Return (x, y) of the center of cell containing provided text 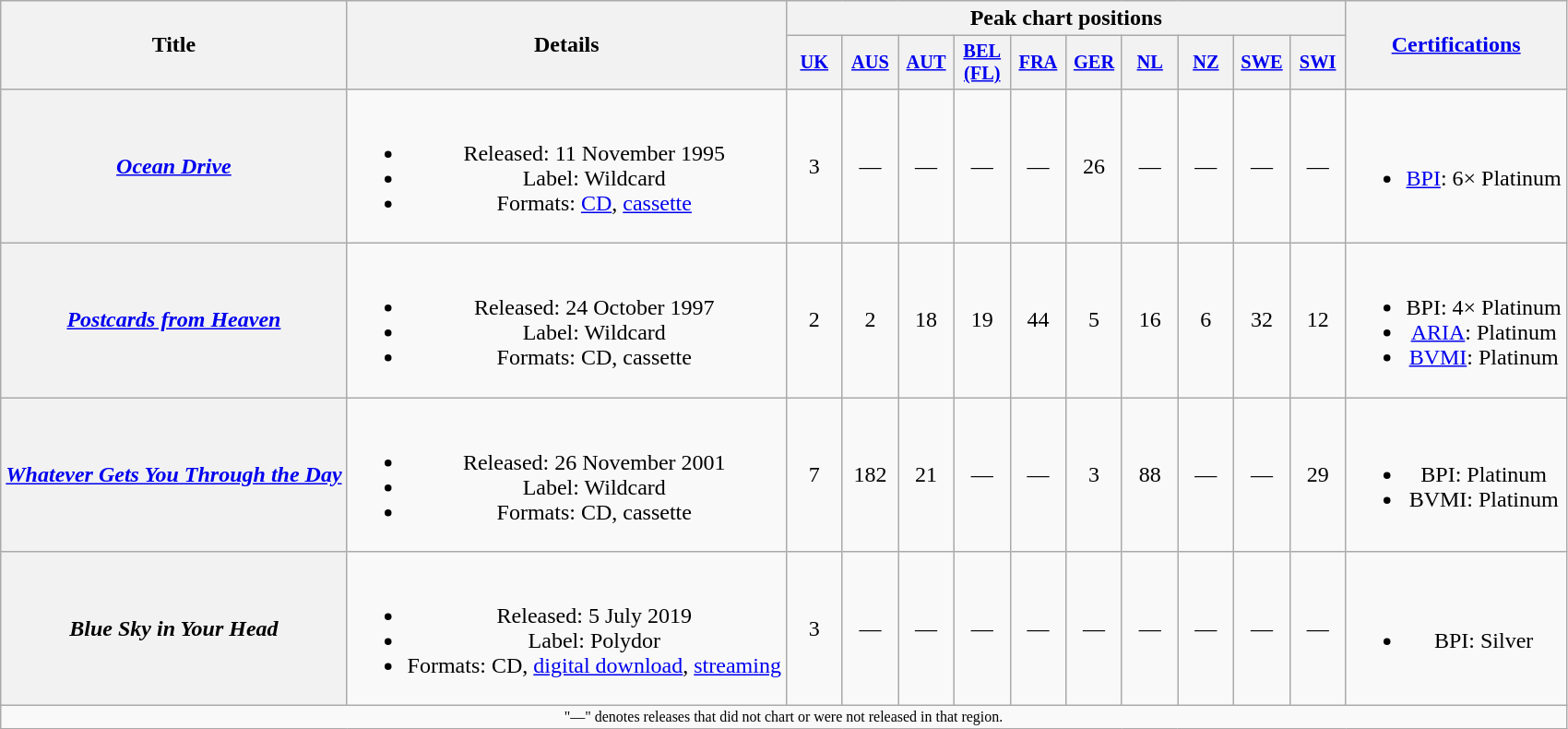
18 (926, 321)
UK (814, 63)
Ocean Drive (173, 166)
NL (1149, 63)
BPI: PlatinumBVMI: Platinum (1455, 474)
Peak chart positions (1066, 18)
Details (566, 45)
Whatever Gets You Through the Day (173, 474)
BEL(FL) (981, 63)
19 (981, 321)
182 (871, 474)
FRA (1039, 63)
21 (926, 474)
GER (1094, 63)
Certifications (1455, 45)
5 (1094, 321)
BPI: Silver (1455, 629)
Released: 24 October 1997Label: Wildcard Formats: CD, cassette (566, 321)
"—" denotes releases that did not chart or were not released in that region. (784, 717)
7 (814, 474)
88 (1149, 474)
Released: 26 November 2001Label: Wildcard Formats: CD, cassette (566, 474)
6 (1206, 321)
Blue Sky in Your Head (173, 629)
AUT (926, 63)
26 (1094, 166)
NZ (1206, 63)
Released: 5 July 2019Label: PolydorFormats: CD, digital download, streaming (566, 629)
Postcards from Heaven (173, 321)
16 (1149, 321)
32 (1262, 321)
SWI (1317, 63)
44 (1039, 321)
Released: 11 November 1995Label: Wildcard Formats: CD, cassette (566, 166)
Title (173, 45)
SWE (1262, 63)
29 (1317, 474)
AUS (871, 63)
12 (1317, 321)
BPI: 6× Platinum (1455, 166)
BPI: 4× PlatinumARIA: PlatinumBVMI: Platinum (1455, 321)
